Output the (x, y) coordinate of the center of the cell containing the given text.  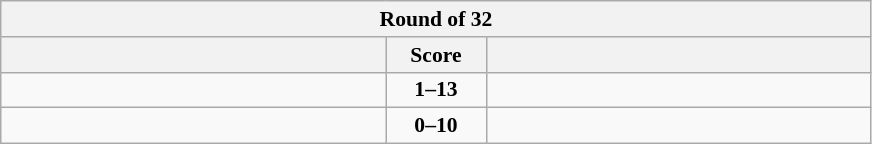
1–13 (436, 90)
Round of 32 (436, 19)
Score (436, 55)
0–10 (436, 126)
